Identify which cell holds the provided text, then report its [X, Y] central coordinate. 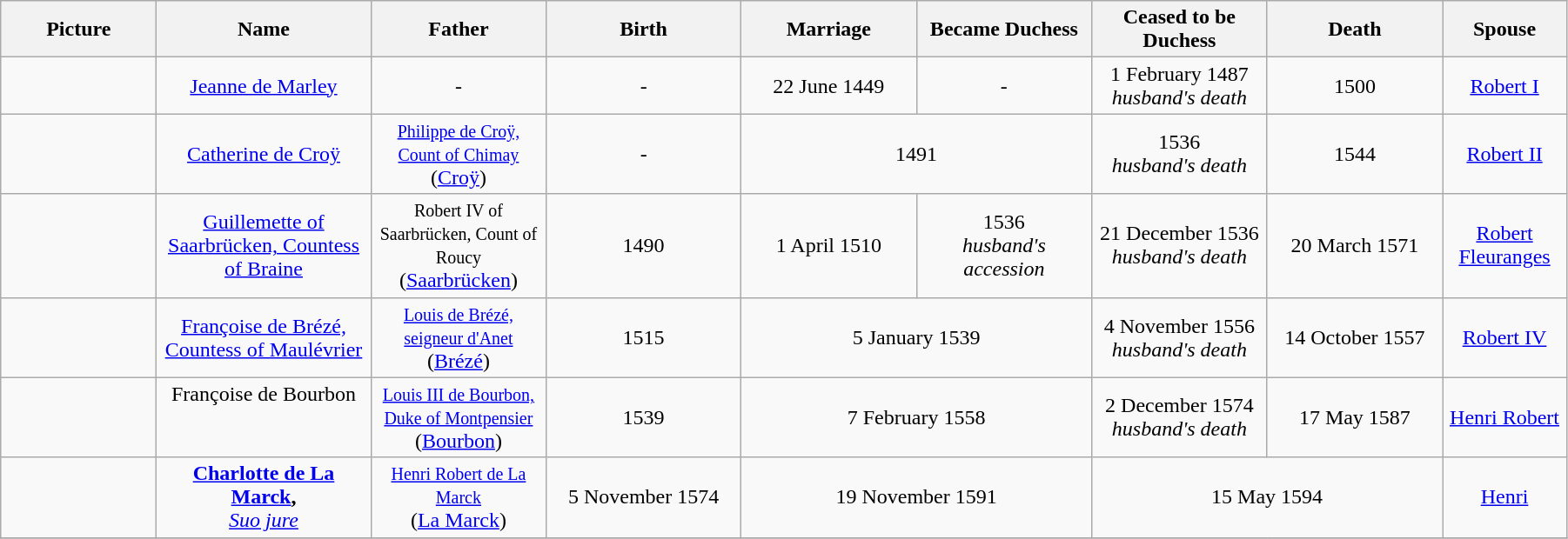
15 May 1594 [1267, 497]
20 March 1571 [1355, 245]
1544 [1355, 154]
1536husband's accession [1004, 245]
Robert I [1505, 85]
Françoise de Brézé, Countess of Maulévrier [264, 337]
22 June 1449 [829, 85]
1500 [1355, 85]
Birth [644, 30]
19 November 1591 [917, 497]
Catherine de Croÿ [264, 154]
Jeanne de Marley [264, 85]
Death [1355, 30]
Robert Fleuranges [1505, 245]
Charlotte de La Marck,Suo jure [264, 497]
Became Duchess [1004, 30]
4 November 1556husband's death [1180, 337]
14 October 1557 [1355, 337]
Philippe de Croÿ, Count of Chimay (Croÿ) [459, 154]
Ceased to be Duchess [1180, 30]
1 February 1487husband's death [1180, 85]
Robert II [1505, 154]
Louis de Brézé, seigneur d'Anet (Brézé) [459, 337]
Name [264, 30]
Henri Robert [1505, 417]
Marriage [829, 30]
Spouse [1505, 30]
21 December 1536husband's death [1180, 245]
Robert IV of Saarbrücken, Count of Roucy (Saarbrücken) [459, 245]
5 November 1574 [644, 497]
Picture [78, 30]
5 January 1539 [917, 337]
Father [459, 30]
1490 [644, 245]
1491 [917, 154]
Françoise de Bourbon [264, 417]
2 December 1574husband's death [1180, 417]
Louis III de Bourbon, Duke of Montpensier (Bourbon) [459, 417]
Robert IV [1505, 337]
Henri Robert de La Marck (La Marck) [459, 497]
1536husband's death [1180, 154]
Guillemette of Saarbrücken, Countess of Braine [264, 245]
7 February 1558 [917, 417]
17 May 1587 [1355, 417]
1515 [644, 337]
Henri [1505, 497]
1 April 1510 [829, 245]
1539 [644, 417]
